Search for the cell housing the specified text and yield its [x, y] center coordinate. 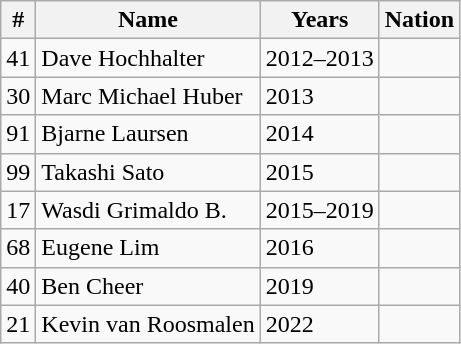
30 [18, 96]
Kevin van Roosmalen [148, 324]
Nation [419, 20]
Years [320, 20]
68 [18, 248]
Dave Hochhalter [148, 58]
2015 [320, 172]
99 [18, 172]
2016 [320, 248]
2015–2019 [320, 210]
41 [18, 58]
2012–2013 [320, 58]
2022 [320, 324]
Name [148, 20]
Eugene Lim [148, 248]
Ben Cheer [148, 286]
2014 [320, 134]
21 [18, 324]
Takashi Sato [148, 172]
Bjarne Laursen [148, 134]
2019 [320, 286]
2013 [320, 96]
17 [18, 210]
91 [18, 134]
# [18, 20]
Wasdi Grimaldo B. [148, 210]
40 [18, 286]
Marc Michael Huber [148, 96]
